Detect which cell encompasses the target text, then output its (X, Y) center coordinate. 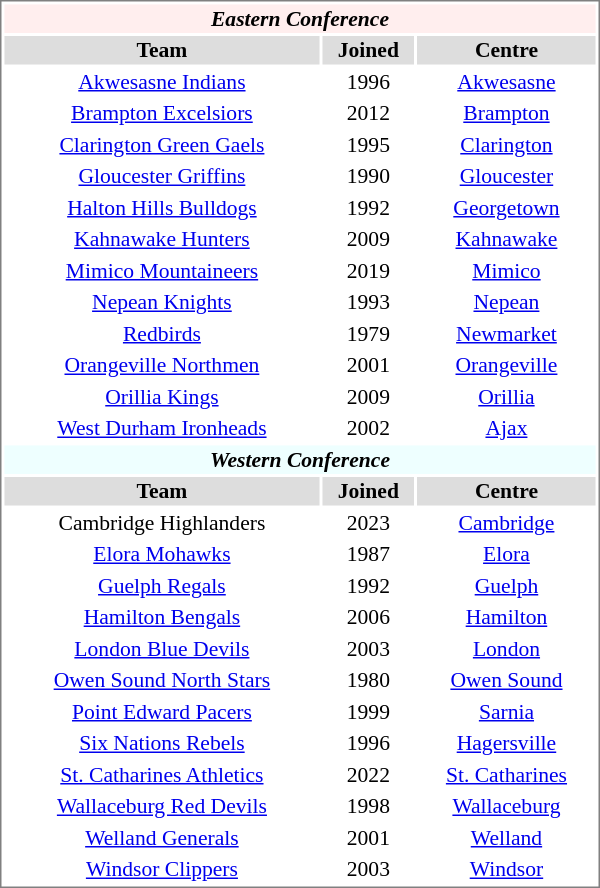
Wallaceburg Red Devils (162, 806)
Georgetown (506, 208)
Six Nations Rebels (162, 743)
1980 (368, 680)
2022 (368, 774)
Akwesasne Indians (162, 82)
Mimico Mountaineers (162, 270)
2012 (368, 113)
Elora Mohawks (162, 554)
Western Conference (300, 460)
Guelph (506, 586)
1999 (368, 712)
1998 (368, 806)
Guelph Regals (162, 586)
Hamilton Bengals (162, 617)
Wallaceburg (506, 806)
Welland (506, 838)
1979 (368, 334)
Windsor (506, 869)
Owen Sound North Stars (162, 680)
Brampton Excelsiors (162, 113)
Kahnawake Hunters (162, 239)
Elora (506, 554)
Nepean (506, 302)
St. Catharines Athletics (162, 774)
Sarnia (506, 712)
Owen Sound (506, 680)
Halton Hills Bulldogs (162, 208)
Mimico (506, 270)
London Blue Devils (162, 648)
2006 (368, 617)
London (506, 648)
Brampton (506, 113)
Gloucester (506, 176)
2019 (368, 270)
1993 (368, 302)
1987 (368, 554)
1995 (368, 144)
Orangeville (506, 365)
Nepean Knights (162, 302)
Ajax (506, 428)
Cambridge Highlanders (162, 522)
Hamilton (506, 617)
Hagersville (506, 743)
2023 (368, 522)
St. Catharines (506, 774)
Eastern Conference (300, 18)
1990 (368, 176)
Akwesasne (506, 82)
Redbirds (162, 334)
Kahnawake (506, 239)
Gloucester Griffins (162, 176)
Orangeville Northmen (162, 365)
Clarington (506, 144)
2002 (368, 428)
Windsor Clippers (162, 869)
Orillia Kings (162, 396)
Welland Generals (162, 838)
Clarington Green Gaels (162, 144)
Orillia (506, 396)
West Durham Ironheads (162, 428)
Newmarket (506, 334)
Cambridge (506, 522)
Point Edward Pacers (162, 712)
